Find where the given text appears and provide that cell's center as [X, Y] coordinate. 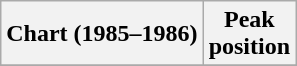
Peakposition [249, 34]
Chart (1985–1986) [102, 34]
